Capture the cell that displays the provided text and extract its (X, Y) central coordinate. 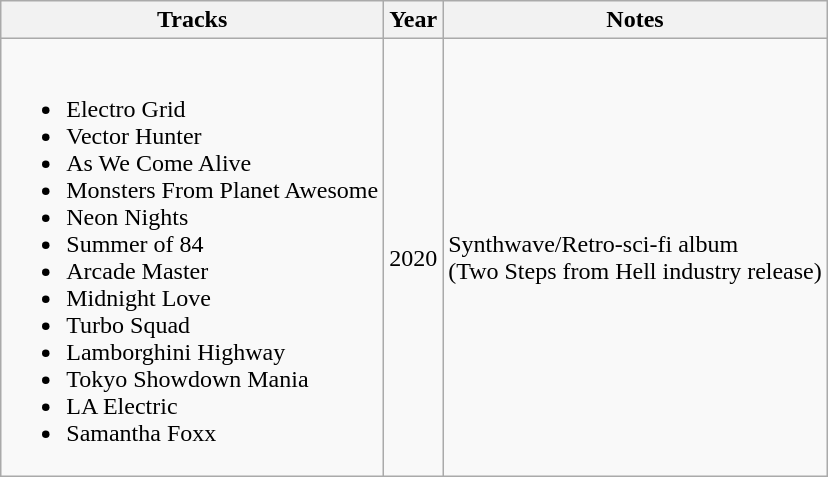
2020 (414, 258)
Synthwave/Retro-sci-fi album(Two Steps from Hell industry release) (636, 258)
Tracks (192, 20)
Notes (636, 20)
Year (414, 20)
